Return [x, y] of the center of cell containing provided text 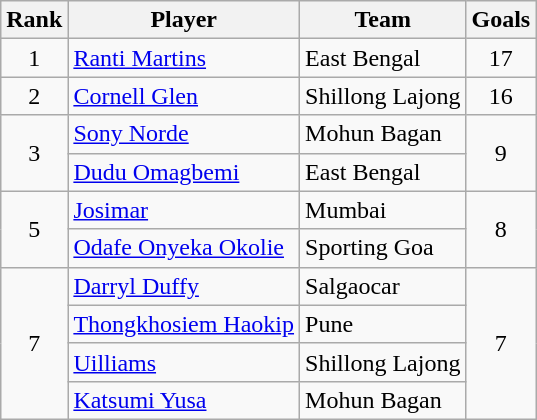
16 [501, 96]
Team [383, 20]
3 [34, 153]
Sporting Goa [383, 248]
Dudu Omagbemi [184, 172]
2 [34, 96]
Salgaocar [383, 286]
Katsumi Yusa [184, 400]
Ranti Martins [184, 58]
9 [501, 153]
Mumbai [383, 210]
1 [34, 58]
Odafe Onyeka Okolie [184, 248]
Josimar [184, 210]
17 [501, 58]
Goals [501, 20]
Uilliams [184, 362]
Cornell Glen [184, 96]
Pune [383, 324]
5 [34, 229]
Player [184, 20]
Darryl Duffy [184, 286]
8 [501, 229]
Rank [34, 20]
Thongkhosiem Haokip [184, 324]
Sony Norde [184, 134]
